Locate the cell with the specified text and output its (x, y) center coordinate. 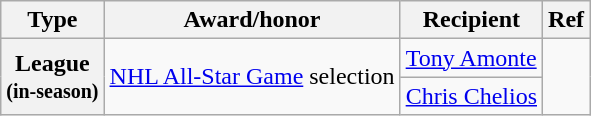
Tony Amonte (471, 58)
Ref (566, 20)
Chris Chelios (471, 96)
Award/honor (252, 20)
NHL All-Star Game selection (252, 77)
Type (52, 20)
Recipient (471, 20)
League(in-season) (52, 77)
